Detect which cell encompasses the target text, then output its [x, y] center coordinate. 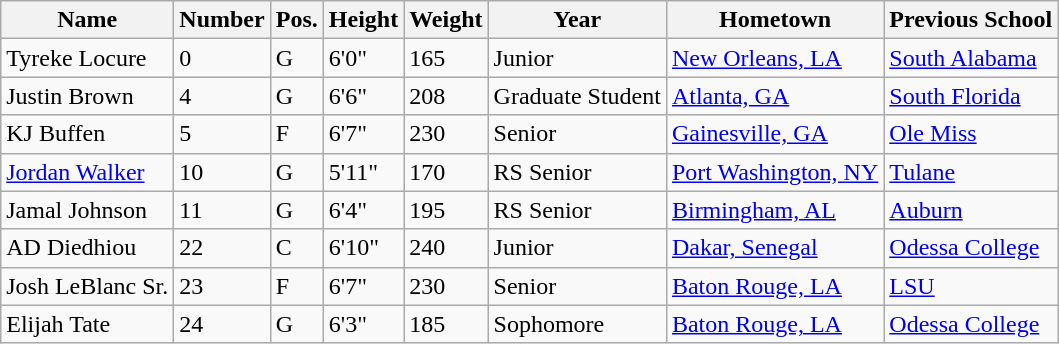
6'4" [363, 210]
Previous School [971, 20]
AD Diedhiou [88, 248]
6'0" [363, 58]
New Orleans, LA [774, 58]
Elijah Tate [88, 324]
Tulane [971, 172]
LSU [971, 286]
10 [222, 172]
22 [222, 248]
KJ Buffen [88, 134]
Justin Brown [88, 96]
Pos. [296, 20]
0 [222, 58]
5'11" [363, 172]
South Alabama [971, 58]
170 [446, 172]
Graduate Student [577, 96]
Weight [446, 20]
Name [88, 20]
Josh LeBlanc Sr. [88, 286]
195 [446, 210]
Birmingham, AL [774, 210]
Atlanta, GA [774, 96]
Hometown [774, 20]
4 [222, 96]
Number [222, 20]
6'10" [363, 248]
Height [363, 20]
11 [222, 210]
6'3" [363, 324]
Year [577, 20]
Sophomore [577, 324]
C [296, 248]
Gainesville, GA [774, 134]
24 [222, 324]
Tyreke Locure [88, 58]
Auburn [971, 210]
Port Washington, NY [774, 172]
Jamal Johnson [88, 210]
Dakar, Senegal [774, 248]
240 [446, 248]
165 [446, 58]
Ole Miss [971, 134]
208 [446, 96]
Jordan Walker [88, 172]
185 [446, 324]
6'6" [363, 96]
5 [222, 134]
23 [222, 286]
South Florida [971, 96]
